Locate the cell with the specified text and output its (X, Y) center coordinate. 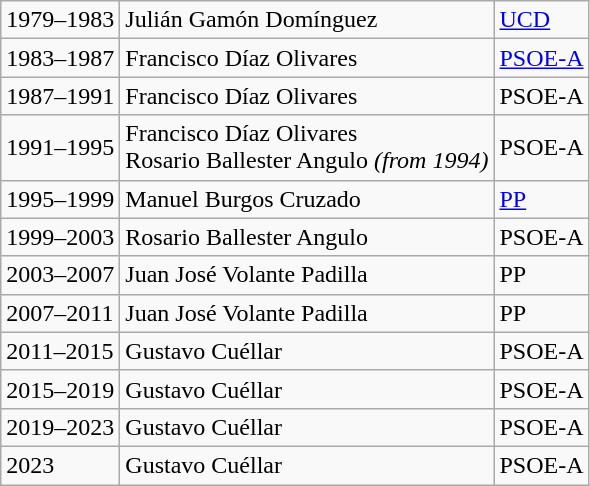
1995–1999 (60, 199)
2007–2011 (60, 313)
2015–2019 (60, 389)
1991–1995 (60, 148)
1987–1991 (60, 96)
2019–2023 (60, 427)
Francisco Díaz Olivares Rosario Ballester Angulo (from 1994) (307, 148)
Rosario Ballester Angulo (307, 237)
2011–2015 (60, 351)
1999–2003 (60, 237)
Manuel Burgos Cruzado (307, 199)
2003–2007 (60, 275)
2023 (60, 465)
UCD (542, 20)
1983–1987 (60, 58)
Julián Gamón Domínguez (307, 20)
1979–1983 (60, 20)
